Capture the cell that displays the provided text and extract its (x, y) central coordinate. 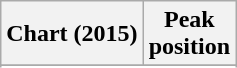
Chart (2015) (72, 34)
Peak position (189, 34)
